Provide the [X, Y] coordinate of the cell's center where the given text is located.  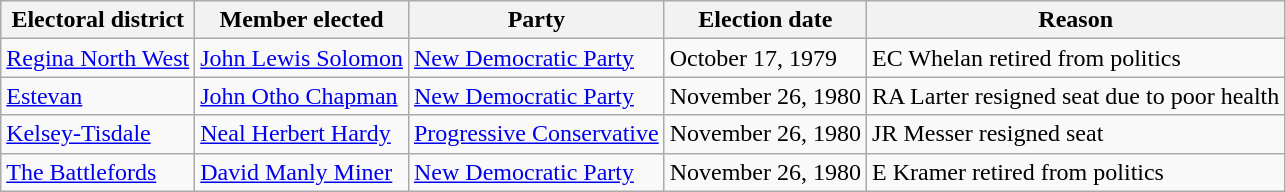
Electoral district [98, 20]
Election date [765, 20]
JR Messer resigned seat [1076, 134]
Member elected [302, 20]
Regina North West [98, 58]
John Otho Chapman [302, 96]
Reason [1076, 20]
EC Whelan retired from politics [1076, 58]
Kelsey-Tisdale [98, 134]
Progressive Conservative [536, 134]
Estevan [98, 96]
E Kramer retired from politics [1076, 172]
The Battlefords [98, 172]
Party [536, 20]
John Lewis Solomon [302, 58]
RA Larter resigned seat due to poor health [1076, 96]
Neal Herbert Hardy [302, 134]
October 17, 1979 [765, 58]
David Manly Miner [302, 172]
